Scan for the cell matching the given text and deliver its [x, y] coordinate at center. 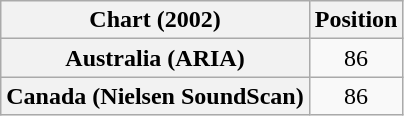
Australia (ARIA) [155, 58]
Position [356, 20]
Chart (2002) [155, 20]
Canada (Nielsen SoundScan) [155, 96]
